Output the [X, Y] coordinate of the center of the cell containing the given text.  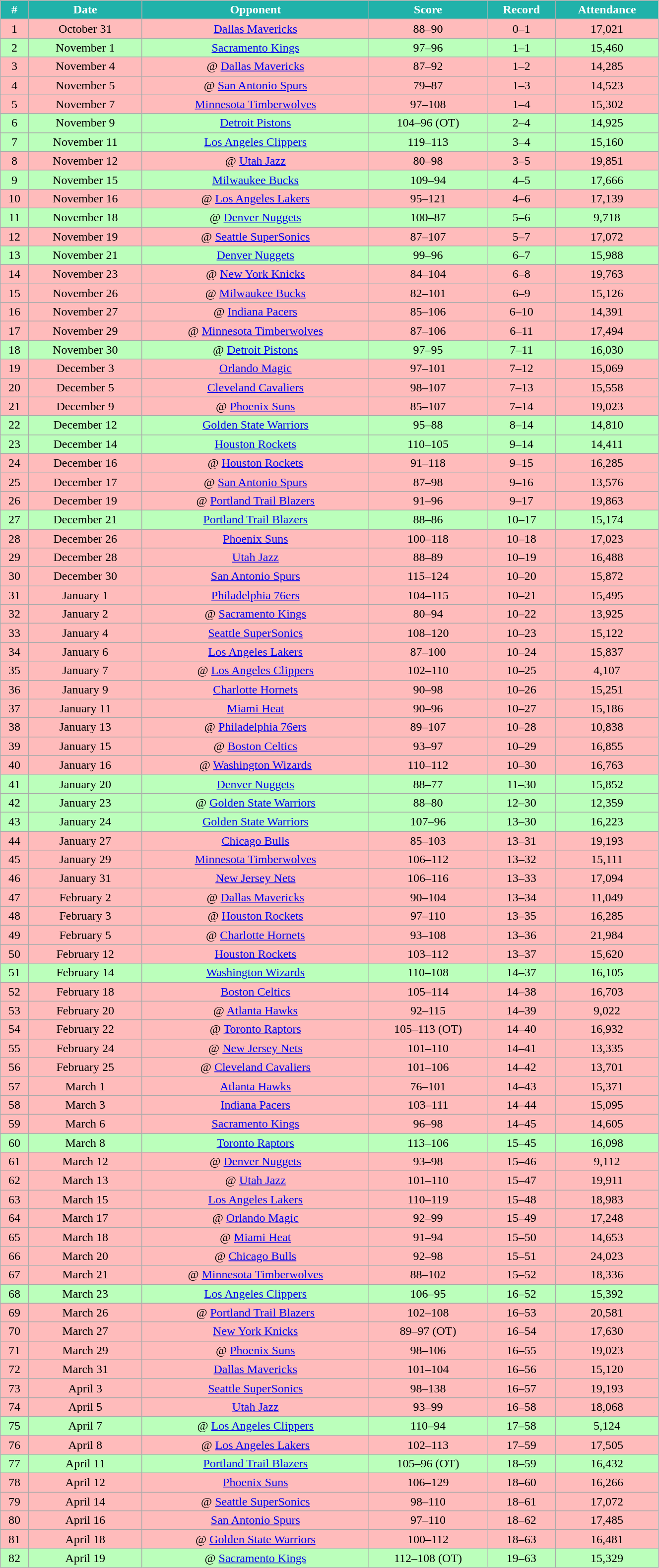
14,391 [607, 312]
16,855 [607, 746]
November 30 [85, 350]
November 23 [85, 274]
108–120 [428, 633]
10–24 [522, 652]
Cleveland Cavaliers [255, 387]
45 [14, 860]
21,984 [607, 935]
29 [14, 558]
15,174 [607, 519]
18–62 [522, 1520]
10–23 [522, 633]
6–11 [522, 331]
8–14 [522, 425]
10–19 [522, 558]
January 6 [85, 652]
92–99 [428, 1218]
March 13 [85, 1181]
15,392 [607, 1294]
53 [14, 1010]
87–92 [428, 66]
17,021 [607, 29]
18 [14, 350]
80 [14, 1520]
January 20 [85, 784]
13,335 [607, 1048]
11 [14, 217]
80–94 [428, 614]
27 [14, 519]
93–99 [428, 1407]
100–87 [428, 217]
87–98 [428, 482]
19,763 [607, 274]
@ Detroit Pistons [255, 350]
15,120 [607, 1369]
88–80 [428, 803]
March 21 [85, 1275]
112–108 (OT) [428, 1558]
13–33 [522, 878]
March 31 [85, 1369]
13,701 [607, 1067]
14–39 [522, 1010]
@ Chicago Bulls [255, 1256]
1–2 [522, 66]
12 [14, 237]
10–29 [522, 746]
43 [14, 821]
15,852 [607, 784]
16–54 [522, 1331]
February 12 [85, 954]
November 4 [85, 66]
# [14, 10]
106–116 [428, 878]
36 [14, 690]
14,653 [607, 1237]
105–113 (OT) [428, 1029]
March 3 [85, 1105]
16,105 [607, 973]
@ Charlotte Hornets [255, 935]
6 [14, 123]
19 [14, 369]
106–129 [428, 1483]
107–96 [428, 821]
76 [14, 1445]
13–31 [522, 841]
November 29 [85, 331]
@ Toronto Raptors [255, 1029]
10–18 [522, 538]
2–4 [522, 123]
4–5 [522, 180]
119–113 [428, 142]
@ New Jersey Nets [255, 1048]
98–106 [428, 1350]
January 13 [85, 727]
10–25 [522, 671]
87–100 [428, 652]
10–22 [522, 614]
55 [14, 1048]
13,576 [607, 482]
January 16 [85, 765]
15,329 [607, 1558]
April 11 [85, 1464]
57 [14, 1086]
March 20 [85, 1256]
41 [14, 784]
59 [14, 1124]
15–51 [522, 1256]
April 8 [85, 1445]
103–112 [428, 954]
79–87 [428, 85]
Charlotte Hornets [255, 690]
14–37 [522, 973]
100–118 [428, 538]
104–96 (OT) [428, 123]
89–107 [428, 727]
12–30 [522, 803]
66 [14, 1256]
110–94 [428, 1426]
Toronto Raptors [255, 1142]
March 12 [85, 1162]
13–37 [522, 954]
37 [14, 708]
67 [14, 1275]
69 [14, 1313]
14–44 [522, 1105]
31 [14, 595]
November 1 [85, 48]
January 7 [85, 671]
March 6 [85, 1124]
March 1 [85, 1086]
14,411 [607, 444]
April 7 [85, 1426]
102–110 [428, 671]
@ Cleveland Cavaliers [255, 1067]
December 30 [85, 576]
March 17 [85, 1218]
15–48 [522, 1199]
7–14 [522, 406]
9–14 [522, 444]
88–90 [428, 29]
7 [14, 142]
77 [14, 1464]
85–103 [428, 841]
January 2 [85, 614]
71 [14, 1350]
15 [14, 293]
49 [14, 935]
16,432 [607, 1464]
14 [14, 274]
9,112 [607, 1162]
90–104 [428, 897]
October 31 [85, 29]
4–6 [522, 198]
9–15 [522, 463]
21 [14, 406]
15,160 [607, 142]
Opponent [255, 10]
February 18 [85, 992]
November 19 [85, 237]
105–96 (OT) [428, 1464]
15,837 [607, 652]
87–106 [428, 331]
51 [14, 973]
17 [14, 331]
Washington Wizards [255, 973]
14–40 [522, 1029]
Miami Heat [255, 708]
January 11 [85, 708]
85–107 [428, 406]
4 [14, 85]
3 [14, 66]
16–56 [522, 1369]
December 14 [85, 444]
80–98 [428, 161]
56 [14, 1067]
82–101 [428, 293]
20 [14, 387]
Record [522, 10]
30 [14, 576]
47 [14, 897]
52 [14, 992]
92–98 [428, 1256]
15–49 [522, 1218]
13 [14, 255]
35 [14, 671]
88–89 [428, 558]
Score [428, 10]
99–96 [428, 255]
103–111 [428, 1105]
91–94 [428, 1237]
November 18 [85, 217]
March 23 [85, 1294]
January 24 [85, 821]
16,703 [607, 992]
9,718 [607, 217]
Date [85, 10]
65 [14, 1237]
November 7 [85, 104]
16–57 [522, 1388]
15–47 [522, 1181]
15,069 [607, 369]
91–118 [428, 463]
15–52 [522, 1275]
15,126 [607, 293]
13–32 [522, 860]
70 [14, 1331]
10–17 [522, 519]
9 [14, 180]
@ Indiana Pacers [255, 312]
26 [14, 501]
November 11 [85, 142]
14,523 [607, 85]
15,186 [607, 708]
January 29 [85, 860]
106–95 [428, 1294]
17,248 [607, 1218]
16–53 [522, 1313]
April 19 [85, 1558]
39 [14, 746]
16,223 [607, 821]
15,095 [607, 1105]
50 [14, 954]
109–94 [428, 180]
Attendance [607, 10]
April 3 [85, 1388]
16,481 [607, 1539]
2 [14, 48]
@ Milwaukee Bucks [255, 293]
18,983 [607, 1199]
22 [14, 425]
42 [14, 803]
New York Knicks [255, 1331]
November 27 [85, 312]
16,763 [607, 765]
15,111 [607, 860]
74 [14, 1407]
19–63 [522, 1558]
100–112 [428, 1539]
December 17 [85, 482]
113–106 [428, 1142]
14,285 [607, 66]
88–102 [428, 1275]
16,030 [607, 350]
13–34 [522, 897]
November 26 [85, 293]
@ Philadelphia 76ers [255, 727]
11,049 [607, 897]
17,505 [607, 1445]
15,558 [607, 387]
93–97 [428, 746]
32 [14, 614]
15,460 [607, 48]
April 12 [85, 1483]
10–28 [522, 727]
44 [14, 841]
78 [14, 1483]
61 [14, 1162]
16 [14, 312]
November 21 [85, 255]
98–138 [428, 1388]
Indiana Pacers [255, 1105]
November 12 [85, 161]
14,605 [607, 1124]
24,023 [607, 1256]
93–98 [428, 1162]
25 [14, 482]
January 31 [85, 878]
0–1 [522, 29]
February 24 [85, 1048]
17,630 [607, 1331]
10 [14, 198]
23 [14, 444]
18–61 [522, 1502]
5 [14, 104]
February 25 [85, 1067]
3–5 [522, 161]
89–97 (OT) [428, 1331]
16–55 [522, 1350]
14,925 [607, 123]
15,495 [607, 595]
April 18 [85, 1539]
6–7 [522, 255]
102–108 [428, 1313]
33 [14, 633]
15,872 [607, 576]
@ New York Knicks [255, 274]
April 14 [85, 1502]
62 [14, 1181]
98–107 [428, 387]
16,488 [607, 558]
April 5 [85, 1407]
19,911 [607, 1181]
17,666 [607, 180]
88–86 [428, 519]
13–30 [522, 821]
17,139 [607, 198]
February 2 [85, 897]
9,022 [607, 1010]
@ Miami Heat [255, 1237]
12,359 [607, 803]
December 3 [85, 369]
3–4 [522, 142]
17,485 [607, 1520]
95–88 [428, 425]
1–4 [522, 104]
110–108 [428, 973]
92–115 [428, 1010]
58 [14, 1105]
16–58 [522, 1407]
14–38 [522, 992]
7–11 [522, 350]
93–108 [428, 935]
73 [14, 1388]
5,124 [607, 1426]
December 16 [85, 463]
76–101 [428, 1086]
115–124 [428, 576]
84–104 [428, 274]
16–52 [522, 1294]
19,851 [607, 161]
90–96 [428, 708]
97–96 [428, 48]
Atlanta Hawks [255, 1086]
November 16 [85, 198]
February 14 [85, 973]
19,863 [607, 501]
March 8 [85, 1142]
96–98 [428, 1124]
34 [14, 652]
97–108 [428, 104]
7–12 [522, 369]
17,494 [607, 331]
8 [14, 161]
38 [14, 727]
March 18 [85, 1237]
January 23 [85, 803]
17–59 [522, 1445]
81 [14, 1539]
18,336 [607, 1275]
February 22 [85, 1029]
48 [14, 916]
79 [14, 1502]
17–58 [522, 1426]
1–3 [522, 85]
December 12 [85, 425]
15–46 [522, 1162]
December 28 [85, 558]
@ Orlando Magic [255, 1218]
13–35 [522, 916]
91–96 [428, 501]
10–30 [522, 765]
January 9 [85, 690]
February 3 [85, 916]
14–42 [522, 1067]
13–36 [522, 935]
15–50 [522, 1237]
102–113 [428, 1445]
16,266 [607, 1483]
Philadelphia 76ers [255, 595]
18–59 [522, 1464]
February 5 [85, 935]
January 4 [85, 633]
63 [14, 1199]
104–115 [428, 595]
68 [14, 1294]
101–104 [428, 1369]
46 [14, 878]
January 15 [85, 746]
90–98 [428, 690]
17,094 [607, 878]
New Jersey Nets [255, 878]
13,925 [607, 614]
December 19 [85, 501]
Orlando Magic [255, 369]
14,810 [607, 425]
28 [14, 538]
110–119 [428, 1199]
Detroit Pistons [255, 123]
11–30 [522, 784]
9–16 [522, 482]
87–107 [428, 237]
10,838 [607, 727]
85–106 [428, 312]
98–110 [428, 1502]
110–112 [428, 765]
17,023 [607, 538]
6–8 [522, 274]
14–41 [522, 1048]
72 [14, 1369]
@ Washington Wizards [255, 765]
18–60 [522, 1483]
15,122 [607, 633]
December 9 [85, 406]
97–101 [428, 369]
10–21 [522, 595]
16,098 [607, 1142]
Chicago Bulls [255, 841]
15,251 [607, 690]
1–1 [522, 48]
54 [14, 1029]
97–95 [428, 350]
March 27 [85, 1331]
6–9 [522, 293]
10–20 [522, 576]
7–13 [522, 387]
April 16 [85, 1520]
November 5 [85, 85]
5–7 [522, 237]
January 1 [85, 595]
101–106 [428, 1067]
Boston Celtics [255, 992]
5–6 [522, 217]
December 21 [85, 519]
November 9 [85, 123]
18–63 [522, 1539]
82 [14, 1558]
9–17 [522, 501]
60 [14, 1142]
10–26 [522, 690]
18,068 [607, 1407]
110–105 [428, 444]
14–43 [522, 1086]
15,620 [607, 954]
February 20 [85, 1010]
March 15 [85, 1199]
10–27 [522, 708]
105–114 [428, 992]
December 26 [85, 538]
15,302 [607, 104]
20,581 [607, 1313]
March 29 [85, 1350]
16,932 [607, 1029]
88–77 [428, 784]
1 [14, 29]
December 5 [85, 387]
March 26 [85, 1313]
November 15 [85, 180]
106–112 [428, 860]
15,988 [607, 255]
40 [14, 765]
95–121 [428, 198]
@ Atlanta Hawks [255, 1010]
24 [14, 463]
64 [14, 1218]
January 27 [85, 841]
14–45 [522, 1124]
75 [14, 1426]
@ Boston Celtics [255, 746]
15,371 [607, 1086]
4,107 [607, 671]
6–10 [522, 312]
15–45 [522, 1142]
Milwaukee Bucks [255, 180]
